For the text-containing cell, return its midpoint in (X, Y) coordinate format. 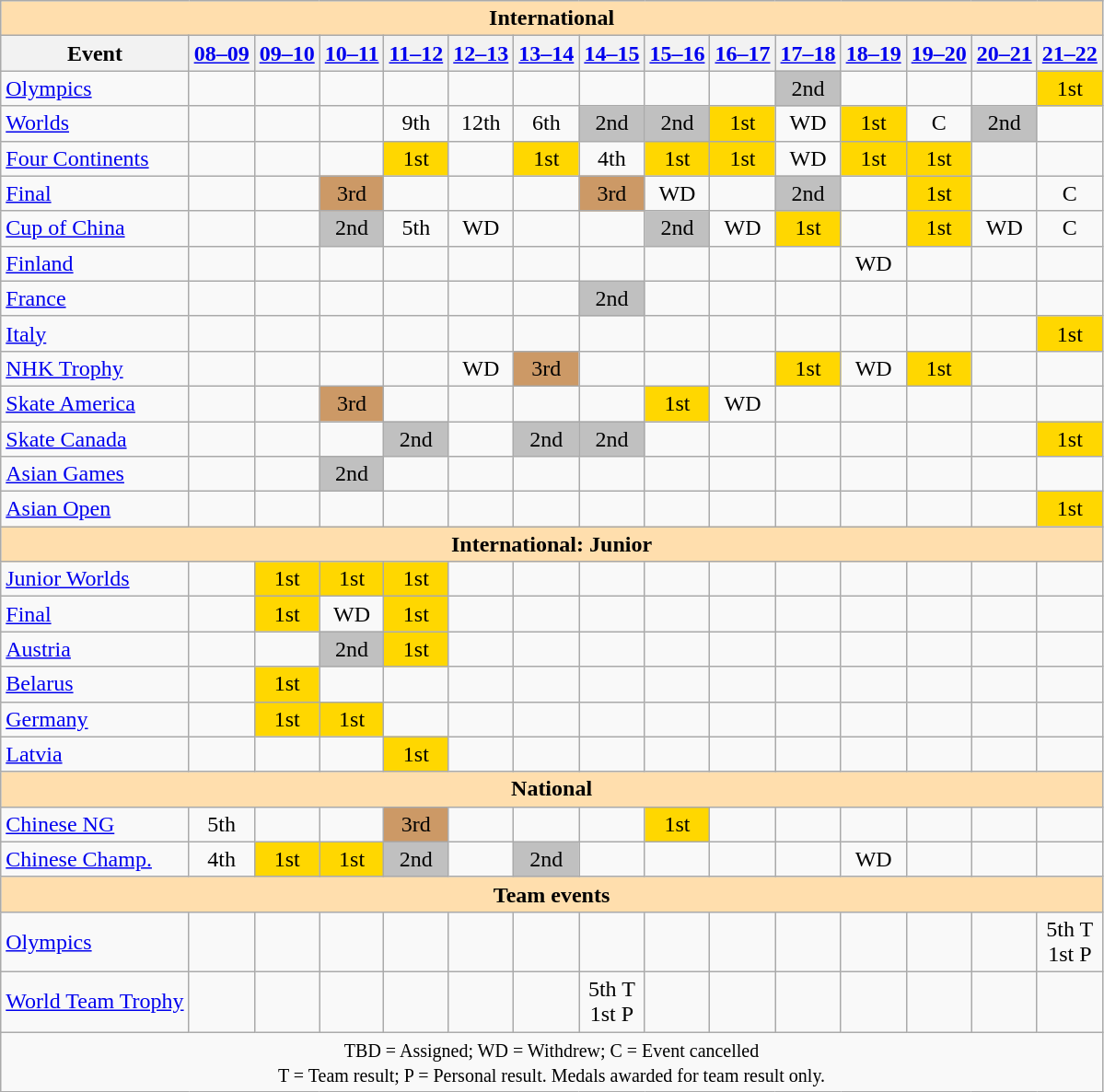
Team events (552, 894)
National (552, 789)
Skate Canada (95, 439)
12–13 (481, 53)
Junior Worlds (95, 579)
Cup of China (95, 228)
Asian Games (95, 474)
World Team Trophy (95, 1002)
Skate America (95, 403)
International (552, 18)
13–14 (547, 53)
19–20 (939, 53)
Event (95, 53)
International: Junior (552, 544)
NHK Trophy (95, 368)
11–12 (416, 53)
17–18 (808, 53)
TBD = Assigned; WD = Withdrew; C = Event cancelledT = Team result; P = Personal result. Medals awarded for team result only. (552, 1061)
6th (547, 123)
Four Continents (95, 158)
10–11 (352, 53)
09–10 (287, 53)
Worlds (95, 123)
18–19 (873, 53)
Belarus (95, 684)
Chinese Champ. (95, 859)
08–09 (221, 53)
12th (481, 123)
Austria (95, 649)
9th (416, 123)
Asian Open (95, 509)
16–17 (742, 53)
Italy (95, 333)
14–15 (611, 53)
Chinese NG (95, 824)
France (95, 298)
20–21 (1004, 53)
Latvia (95, 754)
21–22 (1070, 53)
Germany (95, 719)
15–16 (678, 53)
Finland (95, 263)
